Return the [x, y] coordinate for the center point of the cell that contains the specified text.  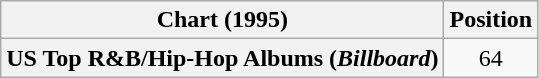
US Top R&B/Hip-Hop Albums (Billboard) [222, 58]
Chart (1995) [222, 20]
Position [491, 20]
64 [491, 58]
